Find where the given text appears and provide that cell's center as [x, y] coordinate. 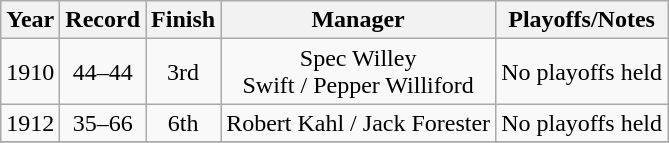
Year [30, 20]
Finish [184, 20]
1912 [30, 123]
Spec Willey Swift / Pepper Williford [358, 72]
1910 [30, 72]
6th [184, 123]
Playoffs/Notes [582, 20]
Record [103, 20]
Manager [358, 20]
35–66 [103, 123]
3rd [184, 72]
Robert Kahl / Jack Forester [358, 123]
44–44 [103, 72]
